Search for the cell housing the specified text and yield its (X, Y) center coordinate. 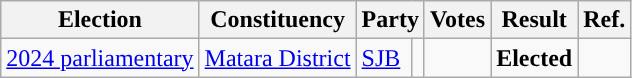
Result (534, 20)
SJB (384, 58)
Party (390, 20)
Votes (457, 20)
2024 parliamentary (100, 58)
Constituency (278, 20)
Matara District (278, 58)
Election (100, 20)
Elected (534, 58)
Ref. (604, 20)
